Identify which cell holds the provided text, then report its (x, y) central coordinate. 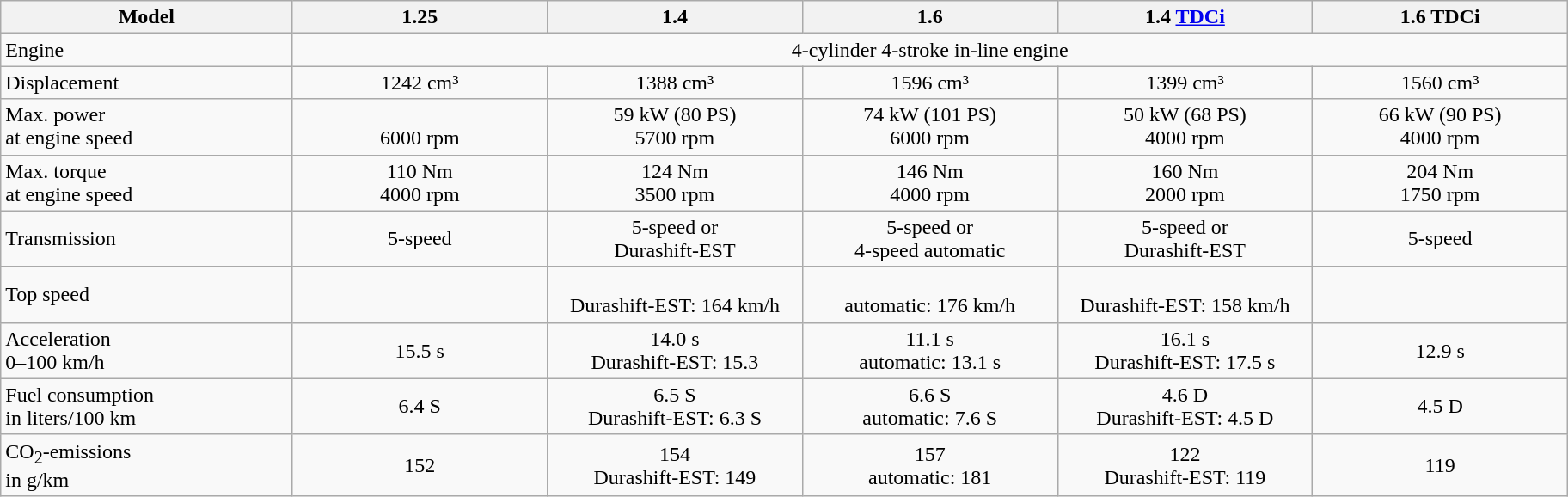
146 Nm 4000 rpm (930, 182)
14.0 sDurashift-EST: 15.3 (676, 351)
Top speed (146, 294)
160 Nm 2000 rpm (1185, 182)
11.1 sautomatic: 13.1 s (930, 351)
Transmission (146, 239)
12.9 s (1441, 351)
74 kW (101 PS) 6000 rpm (930, 127)
Max. torque at engine speed (146, 182)
152 (420, 464)
Model (146, 17)
1.4 (676, 17)
15.5 s (420, 351)
66 kW (90 PS) 4000 rpm (1441, 127)
1388 cm³ (676, 83)
1560 cm³ (1441, 83)
1.6 (930, 17)
6000 rpm (420, 127)
50 kW (68 PS) 4000 rpm (1185, 127)
1.25 (420, 17)
1596 cm³ (930, 83)
Durashift-EST: 158 km/h (1185, 294)
154Durashift-EST: 149 (676, 464)
119 (1441, 464)
5-speed or4-speed automatic (930, 239)
Engine (146, 50)
Fuel consumption in liters/100 km (146, 406)
110 Nm 4000 rpm (420, 182)
Acceleration 0–100 km/h (146, 351)
Durashift-EST: 164 km/h (676, 294)
6.4 S (420, 406)
1399 cm³ (1185, 83)
1.6 TDCi (1441, 17)
124 Nm 3500 rpm (676, 182)
122Durashift-EST: 119 (1185, 464)
157automatic: 181 (930, 464)
1.4 TDCi (1185, 17)
4.6 DDurashift-EST: 4.5 D (1185, 406)
Max. power at engine speed (146, 127)
CO2-emissionsin g/km (146, 464)
Displacement (146, 83)
6.6 Sautomatic: 7.6 S (930, 406)
4-cylinder 4-stroke in-line engine (930, 50)
16.1 sDurashift-EST: 17.5 s (1185, 351)
1242 cm³ (420, 83)
automatic: 176 km/h (930, 294)
204 Nm 1750 rpm (1441, 182)
6.5 SDurashift-EST: 6.3 S (676, 406)
59 kW (80 PS) 5700 rpm (676, 127)
4.5 D (1441, 406)
